Pinpoint the cell where the given text exists, returning its (x, y) midpoint coordinate. 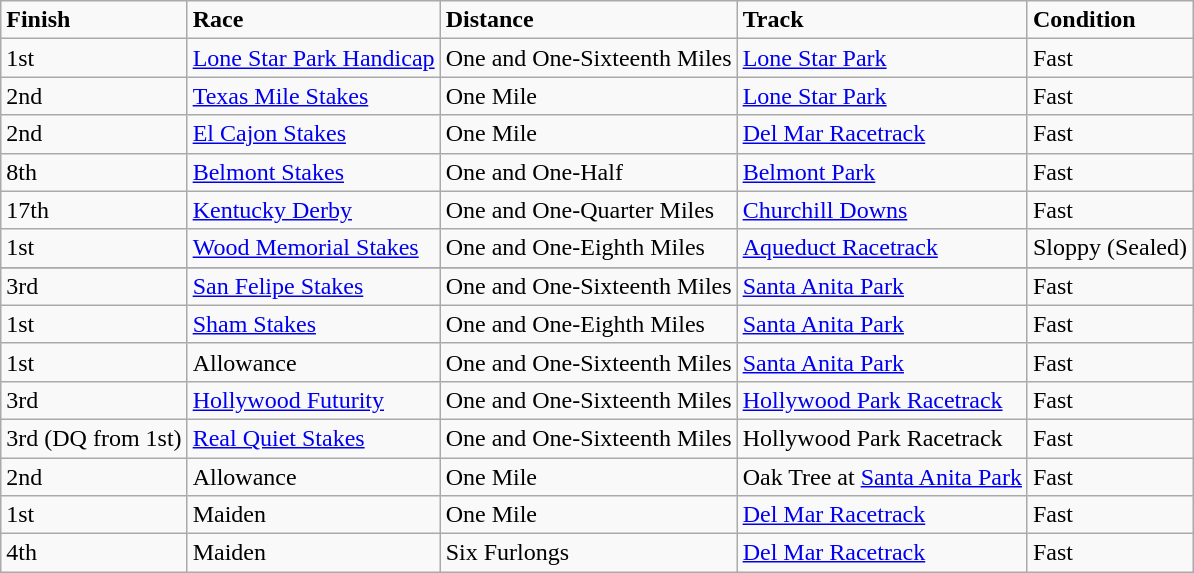
One and One-Half (588, 172)
Kentucky Derby (314, 210)
Lone Star Park Handicap (314, 58)
Churchill Downs (882, 210)
San Felipe Stakes (314, 286)
Track (882, 20)
Six Furlongs (588, 553)
Real Quiet Stakes (314, 438)
Belmont Park (882, 172)
Wood Memorial Stakes (314, 248)
Finish (94, 20)
3rd (DQ from 1st) (94, 438)
Oak Tree at Santa Anita Park (882, 477)
Sham Stakes (314, 324)
Belmont Stakes (314, 172)
One and One-Quarter Miles (588, 210)
Sloppy (Sealed) (1110, 248)
Aqueduct Racetrack (882, 248)
Hollywood Futurity (314, 400)
Condition (1110, 20)
17th (94, 210)
Texas Mile Stakes (314, 96)
Race (314, 20)
8th (94, 172)
Distance (588, 20)
4th (94, 553)
El Cajon Stakes (314, 134)
